Capture the cell that displays the provided text and extract its [x, y] central coordinate. 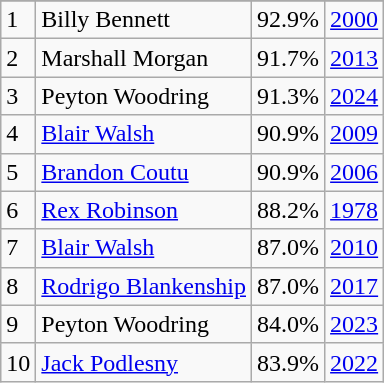
8 [18, 286]
3 [18, 96]
2022 [354, 362]
88.2% [288, 210]
83.9% [288, 362]
2 [18, 58]
7 [18, 248]
Rodrigo Blankenship [144, 286]
1 [18, 20]
Brandon Coutu [144, 172]
1978 [354, 210]
2023 [354, 324]
6 [18, 210]
2013 [354, 58]
5 [18, 172]
Rex Robinson [144, 210]
Billy Bennett [144, 20]
10 [18, 362]
2000 [354, 20]
2006 [354, 172]
4 [18, 134]
2010 [354, 248]
91.7% [288, 58]
84.0% [288, 324]
Jack Podlesny [144, 362]
Marshall Morgan [144, 58]
91.3% [288, 96]
2009 [354, 134]
92.9% [288, 20]
9 [18, 324]
2017 [354, 286]
2024 [354, 96]
